Return [X, Y] of the center of cell containing provided text 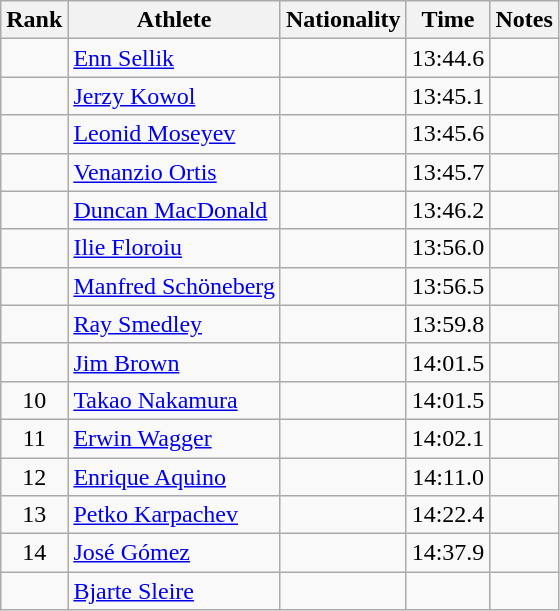
Nationality [343, 20]
Venanzio Ortis [174, 172]
14:37.9 [448, 553]
13 [34, 515]
11 [34, 438]
14:11.0 [448, 477]
13:45.7 [448, 172]
Manfred Schöneberg [174, 286]
Bjarte Sleire [174, 591]
13:44.6 [448, 58]
13:59.8 [448, 324]
Ilie Floroiu [174, 248]
Notes [524, 20]
Jerzy Kowol [174, 96]
10 [34, 400]
Athlete [174, 20]
José Gómez [174, 553]
13:56.5 [448, 286]
13:45.6 [448, 134]
Takao Nakamura [174, 400]
13:46.2 [448, 210]
Ray Smedley [174, 324]
Leonid Moseyev [174, 134]
Rank [34, 20]
12 [34, 477]
Duncan MacDonald [174, 210]
14:22.4 [448, 515]
Enn Sellik [174, 58]
13:56.0 [448, 248]
Jim Brown [174, 362]
Time [448, 20]
14:02.1 [448, 438]
13:45.1 [448, 96]
Petko Karpachev [174, 515]
Enrique Aquino [174, 477]
Erwin Wagger [174, 438]
14 [34, 553]
